Find where the given text appears and provide that cell's center as (x, y) coordinate. 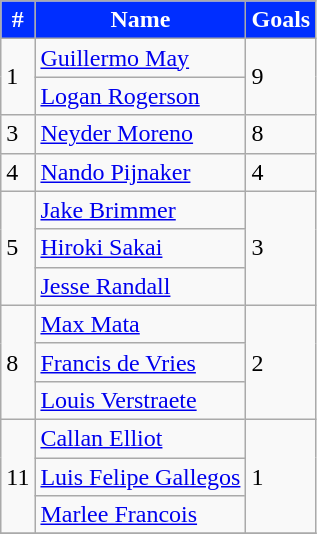
9 (281, 77)
Logan Rogerson (140, 96)
Marlee Francois (140, 515)
Jake Brimmer (140, 210)
11 (18, 476)
Francis de Vries (140, 362)
Louis Verstraete (140, 400)
2 (281, 362)
Max Mata (140, 324)
Guillermo May (140, 58)
5 (18, 248)
Callan Elliot (140, 438)
Nando Pijnaker (140, 172)
Neyder Moreno (140, 134)
Jesse Randall (140, 286)
Luis Felipe Gallegos (140, 477)
# (18, 20)
Hiroki Sakai (140, 248)
Name (140, 20)
Goals (281, 20)
